For the text-containing cell, return its midpoint in (x, y) coordinate format. 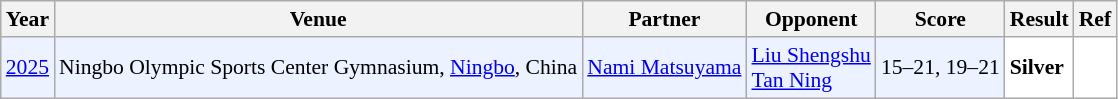
Ref (1095, 19)
Venue (318, 19)
Liu Shengshu Tan Ning (810, 68)
Result (1040, 19)
Opponent (810, 19)
Year (28, 19)
Score (940, 19)
Partner (664, 19)
Nami Matsuyama (664, 68)
Ningbo Olympic Sports Center Gymnasium, Ningbo, China (318, 68)
Silver (1040, 68)
2025 (28, 68)
15–21, 19–21 (940, 68)
